For the text-containing cell, return its midpoint in [x, y] coordinate format. 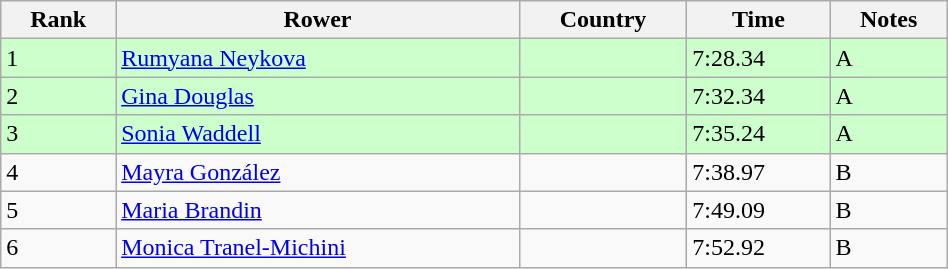
Rower [318, 20]
Time [758, 20]
7:32.34 [758, 96]
7:35.24 [758, 134]
Sonia Waddell [318, 134]
7:49.09 [758, 210]
Monica Tranel-Michini [318, 248]
Notes [888, 20]
5 [58, 210]
6 [58, 248]
3 [58, 134]
Rank [58, 20]
Country [602, 20]
7:52.92 [758, 248]
4 [58, 172]
Mayra González [318, 172]
1 [58, 58]
Rumyana Neykova [318, 58]
Maria Brandin [318, 210]
2 [58, 96]
7:38.97 [758, 172]
7:28.34 [758, 58]
Gina Douglas [318, 96]
